Scan for the cell matching the given text and deliver its [X, Y] coordinate at center. 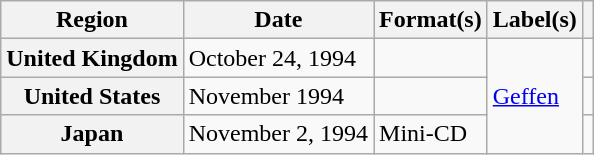
Label(s) [534, 20]
Date [278, 20]
Geffen [534, 96]
United States [92, 96]
October 24, 1994 [278, 58]
November 1994 [278, 96]
Japan [92, 134]
United Kingdom [92, 58]
Mini-CD [431, 134]
Format(s) [431, 20]
November 2, 1994 [278, 134]
Region [92, 20]
